Extract the [x, y] coordinate from the center of the cell holding the provided text.  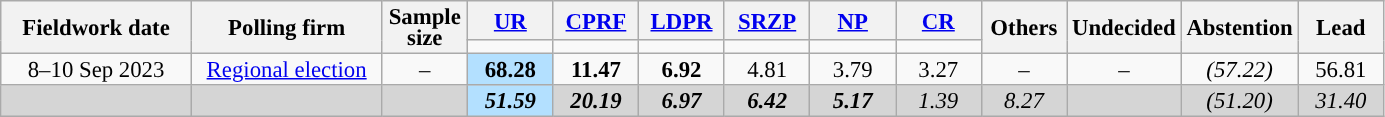
20.19 [596, 101]
LDPR [682, 20]
Lead [1341, 28]
8–10 Sep 2023 [96, 70]
6.42 [767, 101]
6.92 [682, 70]
CPRF [596, 20]
6.97 [682, 101]
Others [1024, 28]
Polling firm [286, 28]
UR [511, 20]
Regional election [286, 70]
68.28 [511, 70]
3.27 [939, 70]
CR [939, 20]
8.27 [1024, 101]
56.81 [1341, 70]
11.47 [596, 70]
51.59 [511, 101]
31.40 [1341, 101]
(57.22) [1240, 70]
Abstention [1240, 28]
Samplesize [425, 28]
5.17 [853, 101]
1.39 [939, 101]
Fieldwork date [96, 28]
SRZP [767, 20]
3.79 [853, 70]
Undecided [1124, 28]
(51.20) [1240, 101]
4.81 [767, 70]
NP [853, 20]
